Capture the cell that displays the provided text and extract its [x, y] central coordinate. 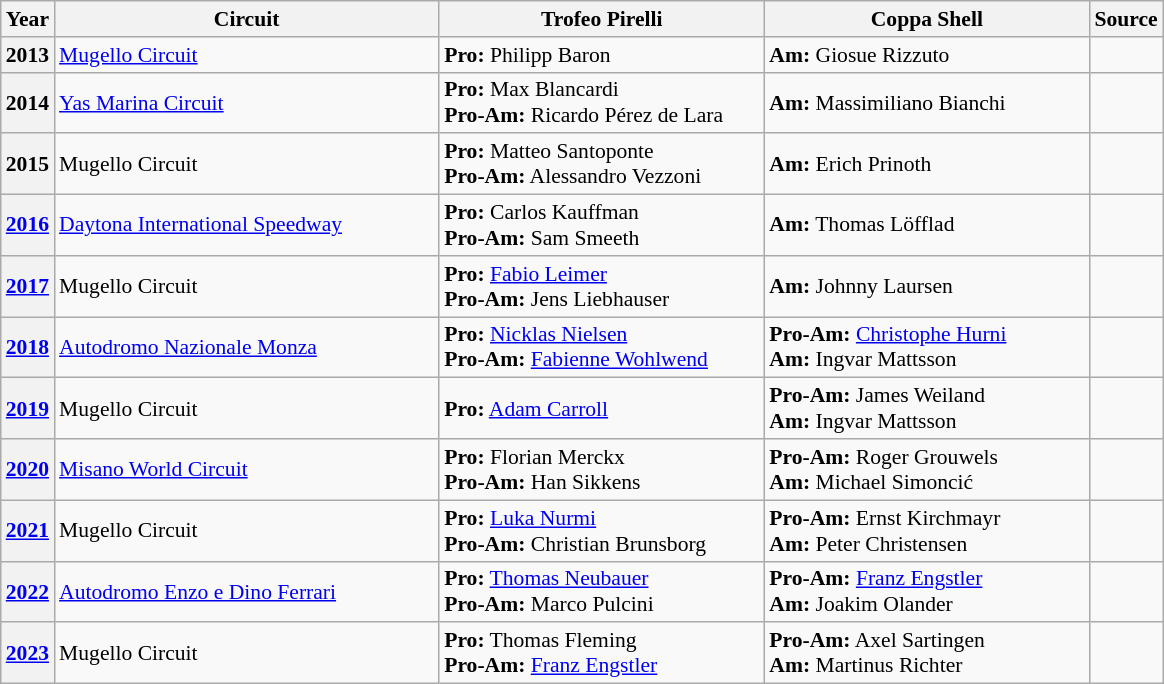
Pro: Adam Carroll [602, 408]
Pro-Am: James WeilandAm: Ingvar Mattsson [926, 408]
2019 [28, 408]
2018 [28, 348]
2014 [28, 102]
Pro: Thomas FlemingPro-Am: Franz Engstler [602, 654]
Pro: Nicklas NielsenPro-Am: Fabienne Wohlwend [602, 348]
Am: Massimiliano Bianchi [926, 102]
2016 [28, 226]
Pro-Am: Ernst KirchmayrAm: Peter Christensen [926, 530]
Coppa Shell [926, 19]
Am: Giosue Rizzuto [926, 55]
Pro: Carlos KauffmanPro-Am: Sam Smeeth [602, 226]
2015 [28, 164]
Pro: Luka NurmiPro-Am: Christian Brunsborg [602, 530]
Am: Erich Prinoth [926, 164]
2020 [28, 470]
Year [28, 19]
Source [1126, 19]
Autodromo Nazionale Monza [246, 348]
Am: Thomas Löfflad [926, 226]
2017 [28, 286]
2023 [28, 654]
2021 [28, 530]
2013 [28, 55]
Trofeo Pirelli [602, 19]
Yas Marina Circuit [246, 102]
Pro: Philipp Baron [602, 55]
Pro: Thomas NeubauerPro-Am: Marco Pulcini [602, 592]
Pro: Fabio LeimerPro-Am: Jens Liebhauser [602, 286]
Circuit [246, 19]
Pro: Matteo SantopontePro-Am: Alessandro Vezzoni [602, 164]
Misano World Circuit [246, 470]
Pro-Am: Axel SartingenAm: Martinus Richter [926, 654]
Pro-Am: Roger GrouwelsAm: Michael Simoncić [926, 470]
Pro-Am: Franz EngstlerAm: Joakim Olander [926, 592]
Pro: Florian MerckxPro-Am: Han Sikkens [602, 470]
Daytona International Speedway [246, 226]
Autodromo Enzo e Dino Ferrari [246, 592]
Am: Johnny Laursen [926, 286]
2022 [28, 592]
Pro-Am: Christophe HurniAm: Ingvar Mattsson [926, 348]
Pro: Max BlancardiPro-Am: Ricardo Pérez de Lara [602, 102]
